Extract the (x, y) coordinate from the center of the cell holding the provided text.  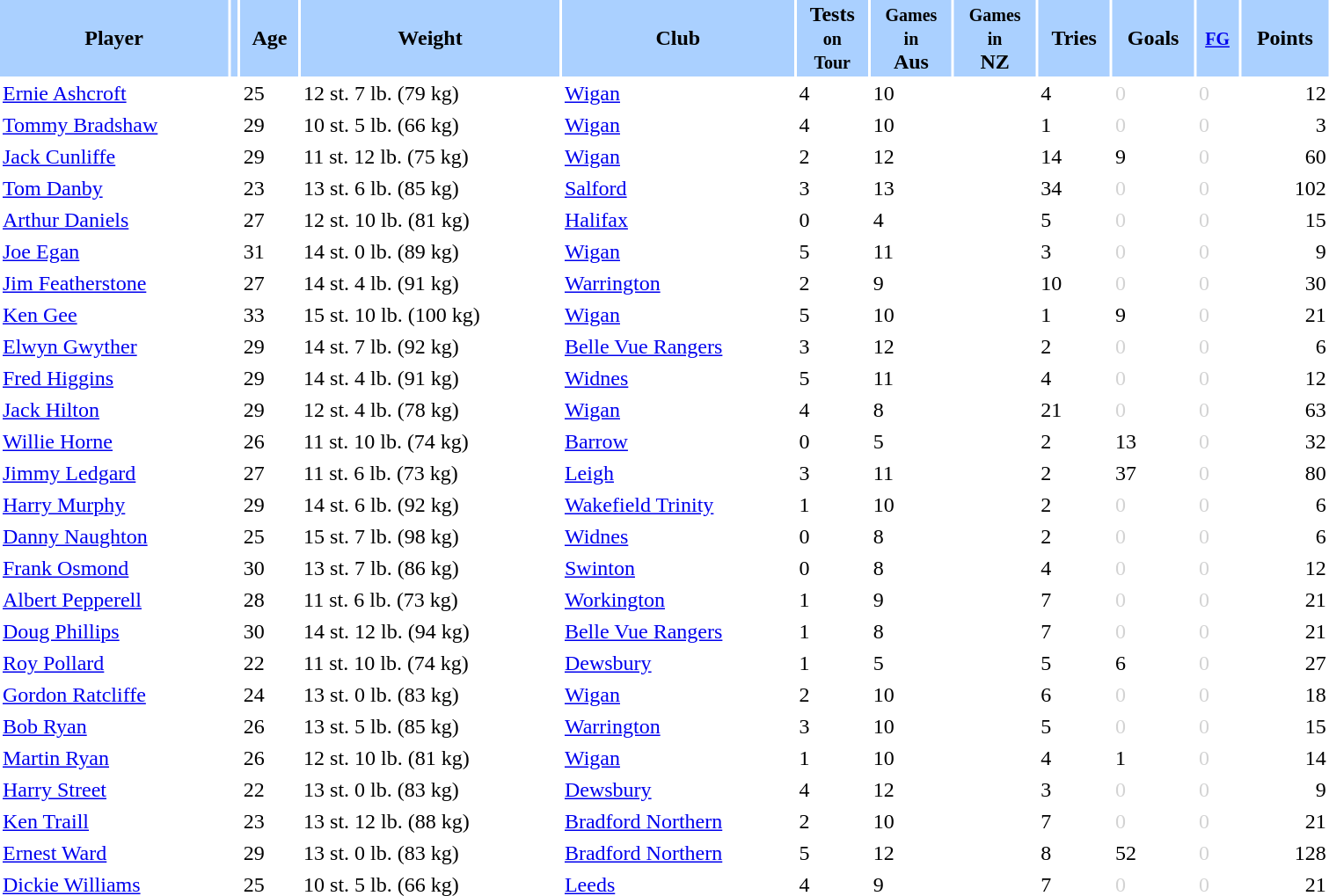
15 st. 7 lb. (98 kg) (430, 536)
GamesinNZ (995, 39)
FG (1217, 39)
Points (1285, 39)
13 st. 5 lb. (85 kg) (430, 726)
33 (269, 315)
Tommy Bradshaw (114, 125)
34 (1074, 188)
13 st. 12 lb. (88 kg) (430, 821)
Arthur Daniels (114, 220)
Jim Featherstone (114, 283)
TestsonTour (832, 39)
Willie Horne (114, 441)
80 (1285, 473)
14 st. 12 lb. (94 kg) (430, 631)
Tries (1074, 39)
102 (1285, 188)
GamesinAus (911, 39)
Ken Traill (114, 821)
Elwyn Gwyther (114, 346)
32 (1285, 441)
14 st. 7 lb. (92 kg) (430, 346)
Ken Gee (114, 315)
Swinton (678, 568)
Workington (678, 600)
Club (678, 39)
18 (1285, 695)
Fred Higgins (114, 378)
14 st. 6 lb. (92 kg) (430, 505)
Goals (1153, 39)
15 st. 10 lb. (100 kg) (430, 315)
Danny Naughton (114, 536)
Jack Cunliffe (114, 157)
10 st. 5 lb. (66 kg) (430, 125)
Jack Hilton (114, 410)
Age (269, 39)
Ernie Ashcroft (114, 93)
Ernest Ward (114, 853)
Joe Egan (114, 251)
12 st. 7 lb. (79 kg) (430, 93)
60 (1285, 157)
Roy Pollard (114, 663)
Harry Murphy (114, 505)
Weight (430, 39)
52 (1153, 853)
31 (269, 251)
128 (1285, 853)
Martin Ryan (114, 758)
Jimmy Ledgard (114, 473)
Wakefield Trinity (678, 505)
13 st. 6 lb. (85 kg) (430, 188)
Player (114, 39)
24 (269, 695)
37 (1153, 473)
Tom Danby (114, 188)
Albert Pepperell (114, 600)
11 st. 12 lb. (75 kg) (430, 157)
Gordon Ratcliffe (114, 695)
Barrow (678, 441)
Leigh (678, 473)
Salford (678, 188)
28 (269, 600)
Halifax (678, 220)
12 st. 4 lb. (78 kg) (430, 410)
14 st. 0 lb. (89 kg) (430, 251)
63 (1285, 410)
Doug Phillips (114, 631)
Harry Street (114, 790)
13 st. 7 lb. (86 kg) (430, 568)
Bob Ryan (114, 726)
Frank Osmond (114, 568)
